Pinpoint the cell where the given text exists, returning its (X, Y) midpoint coordinate. 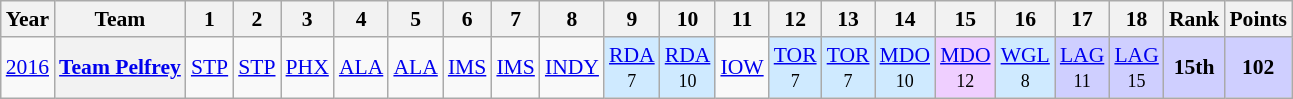
Points (1258, 19)
102 (1258, 68)
15 (966, 19)
3 (308, 19)
8 (572, 19)
5 (415, 19)
Rank (1194, 19)
RDA10 (688, 68)
PHX (308, 68)
15th (1194, 68)
MDO12 (966, 68)
Team Pelfrey (120, 68)
7 (516, 19)
6 (468, 19)
MDO10 (906, 68)
IOW (742, 68)
INDY (572, 68)
14 (906, 19)
RDA7 (632, 68)
LAG11 (1082, 68)
2 (256, 19)
WGL8 (1026, 68)
18 (1136, 19)
10 (688, 19)
17 (1082, 19)
1 (210, 19)
2016 (28, 68)
11 (742, 19)
12 (796, 19)
16 (1026, 19)
13 (848, 19)
Year (28, 19)
9 (632, 19)
4 (361, 19)
Team (120, 19)
LAG15 (1136, 68)
